Output the [X, Y] coordinate of the center of the cell containing the given text.  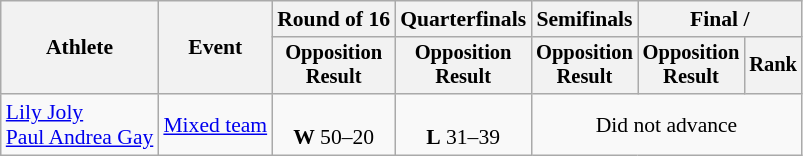
W 50–20 [334, 124]
Quarterfinals [463, 19]
Final / [720, 19]
Round of 16 [334, 19]
Semifinals [584, 19]
Lily JolyPaul Andrea Gay [80, 124]
L 31–39 [463, 124]
Athlete [80, 48]
Mixed team [215, 124]
Did not advance [666, 124]
Rank [773, 66]
Event [215, 48]
